Provide the (X, Y) coordinate of the cell's center where the given text is located.  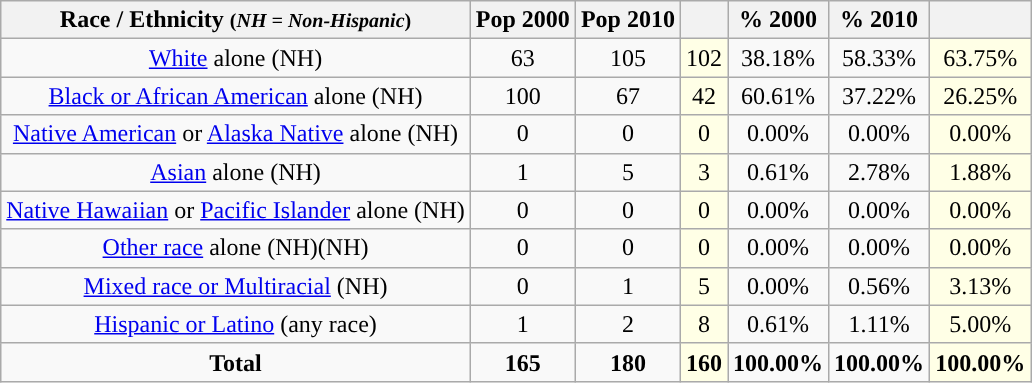
67 (628, 96)
0.56% (880, 286)
8 (704, 324)
Race / Ethnicity (NH = Non-Hispanic) (236, 20)
Pop 2000 (522, 20)
3.13% (980, 286)
160 (704, 362)
180 (628, 362)
Hispanic or Latino (any race) (236, 324)
100 (522, 96)
38.18% (778, 58)
58.33% (880, 58)
% 2010 (880, 20)
42 (704, 96)
2.78% (880, 172)
Mixed race or Multiracial (NH) (236, 286)
1.88% (980, 172)
Total (236, 362)
Black or African American alone (NH) (236, 96)
63 (522, 58)
Asian alone (NH) (236, 172)
5.00% (980, 324)
60.61% (778, 96)
Pop 2010 (628, 20)
Other race alone (NH)(NH) (236, 248)
Native Hawaiian or Pacific Islander alone (NH) (236, 210)
3 (704, 172)
37.22% (880, 96)
165 (522, 362)
105 (628, 58)
1.11% (880, 324)
Native American or Alaska Native alone (NH) (236, 134)
% 2000 (778, 20)
26.25% (980, 96)
63.75% (980, 58)
White alone (NH) (236, 58)
2 (628, 324)
102 (704, 58)
